Scan for the cell matching the given text and deliver its (x, y) coordinate at center. 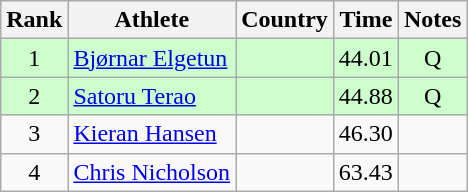
Time (366, 20)
2 (34, 96)
3 (34, 134)
44.01 (366, 58)
Country (285, 20)
44.88 (366, 96)
Rank (34, 20)
Bjørnar Elgetun (152, 58)
4 (34, 172)
1 (34, 58)
Kieran Hansen (152, 134)
Athlete (152, 20)
Notes (432, 20)
Satoru Terao (152, 96)
63.43 (366, 172)
46.30 (366, 134)
Chris Nicholson (152, 172)
